Extract the (x, y) coordinate from the center of the cell holding the provided text.  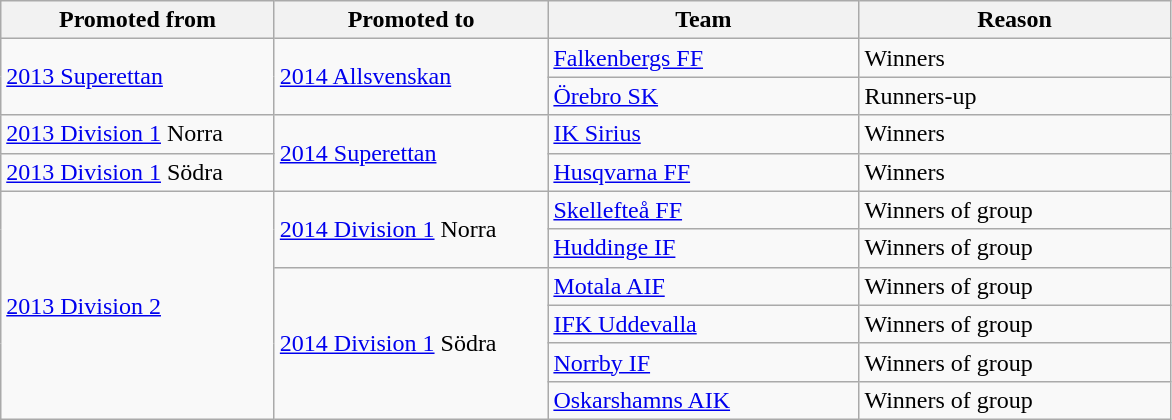
Reason (1014, 20)
Motala AIF (704, 286)
Örebro SK (704, 96)
IFK Uddevalla (704, 324)
Promoted to (411, 20)
2013 Division 2 (138, 305)
2013 Division 1 Norra (138, 134)
Husqvarna FF (704, 172)
2013 Division 1 Södra (138, 172)
Promoted from (138, 20)
2014 Superettan (411, 153)
2014 Allsvenskan (411, 77)
Oskarshamns AIK (704, 400)
Skellefteå FF (704, 210)
2014 Division 1 Södra (411, 343)
2014 Division 1 Norra (411, 229)
Team (704, 20)
IK Sirius (704, 134)
Norrby IF (704, 362)
Huddinge IF (704, 248)
Falkenbergs FF (704, 58)
Runners-up (1014, 96)
2013 Superettan (138, 77)
